Determine the [x, y] coordinate at the center of the cell enclosing the given text.  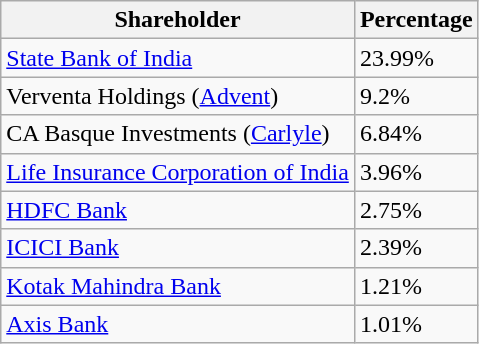
Percentage [416, 20]
2.39% [416, 248]
23.99% [416, 58]
ICICI Bank [178, 248]
Shareholder [178, 20]
Life Insurance Corporation of India [178, 172]
Kotak Mahindra Bank [178, 286]
State Bank of India [178, 58]
Verventa Holdings (Advent) [178, 96]
HDFC Bank [178, 210]
9.2% [416, 96]
CA Basque Investments (Carlyle) [178, 134]
3.96% [416, 172]
Axis Bank [178, 324]
2.75% [416, 210]
6.84% [416, 134]
1.01% [416, 324]
1.21% [416, 286]
